Find where the given text appears and provide that cell's center as (x, y) coordinate. 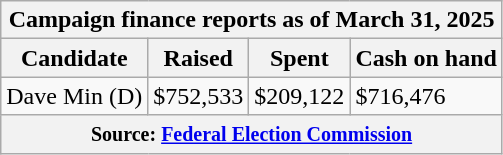
Campaign finance reports as of March 31, 2025 (252, 20)
Candidate (74, 58)
$716,476 (426, 96)
Raised (198, 58)
Spent (300, 58)
Dave Min (D) (74, 96)
Cash on hand (426, 58)
$752,533 (198, 96)
$209,122 (300, 96)
Source: Federal Election Commission (252, 134)
